For the text-containing cell, return its midpoint in [X, Y] coordinate format. 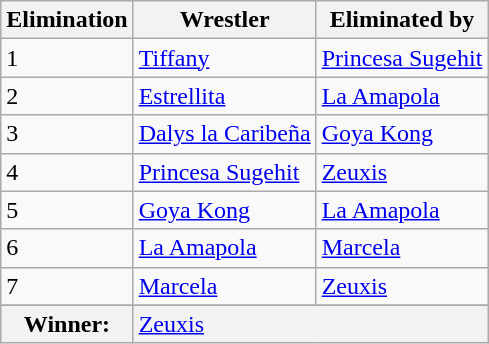
2 [67, 96]
6 [67, 248]
Elimination [67, 20]
Wrestler [224, 20]
7 [67, 286]
Eliminated by [402, 20]
Estrellita [224, 96]
5 [67, 210]
Tiffany [224, 58]
Dalys la Caribeña [224, 134]
1 [67, 58]
3 [67, 134]
4 [67, 172]
Winner: [67, 324]
